Determine the (x, y) coordinate at the center of the cell enclosing the given text.  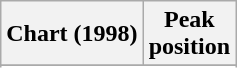
Peakposition (189, 34)
Chart (1998) (72, 34)
